Identify which cell holds the provided text, then report its (x, y) central coordinate. 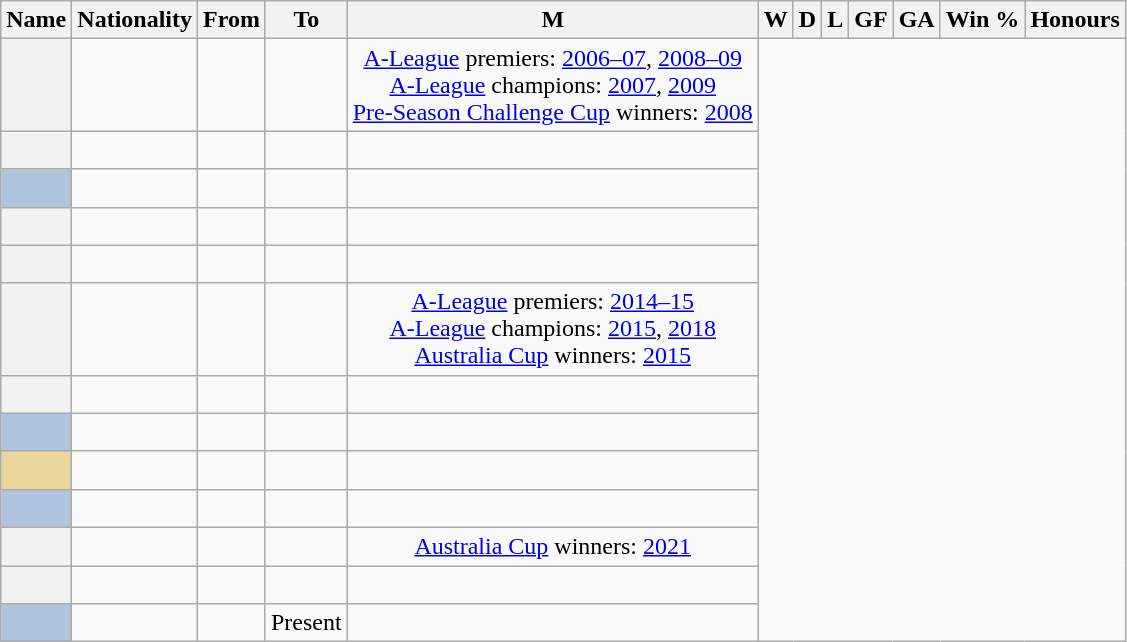
Name (36, 20)
Nationality (135, 20)
GA (916, 20)
D (807, 20)
To (306, 20)
Honours (1075, 20)
From (232, 20)
A-League premiers: 2006–07, 2008–09A-League champions: 2007, 2009Pre-Season Challenge Cup winners: 2008 (552, 85)
L (836, 20)
Win % (982, 20)
Australia Cup winners: 2021 (552, 546)
GF (871, 20)
A-League premiers: 2014–15A-League champions: 2015, 2018Australia Cup winners: 2015 (552, 329)
W (776, 20)
M (552, 20)
Present (306, 623)
